Find where the given text appears and provide that cell's center as [X, Y] coordinate. 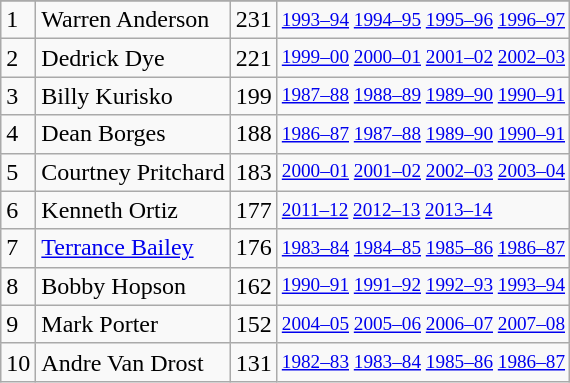
4 [18, 134]
Courtney Pritchard [133, 172]
188 [254, 134]
1982–83 1983–84 1985–86 1986–87 [423, 362]
7 [18, 248]
10 [18, 362]
2011–12 2012–13 2013–14 [423, 210]
2 [18, 58]
Kenneth Ortiz [133, 210]
3 [18, 96]
199 [254, 96]
Bobby Hopson [133, 286]
221 [254, 58]
Warren Anderson [133, 20]
1 [18, 20]
183 [254, 172]
2000–01 2001–02 2002–03 2003–04 [423, 172]
9 [18, 324]
Terrance Bailey [133, 248]
Dedrick Dye [133, 58]
1999–00 2000–01 2001–02 2002–03 [423, 58]
131 [254, 362]
2004–05 2005–06 2006–07 2007–08 [423, 324]
Andre Van Drost [133, 362]
6 [18, 210]
Billy Kurisko [133, 96]
152 [254, 324]
177 [254, 210]
1983–84 1984–85 1985–86 1986–87 [423, 248]
176 [254, 248]
Mark Porter [133, 324]
8 [18, 286]
5 [18, 172]
231 [254, 20]
Dean Borges [133, 134]
1987–88 1988–89 1989–90 1990–91 [423, 96]
162 [254, 286]
1993–94 1994–95 1995–96 1996–97 [423, 20]
1986–87 1987–88 1989–90 1990–91 [423, 134]
1990–91 1991–92 1992–93 1993–94 [423, 286]
